Identify which cell holds the provided text, then report its (x, y) central coordinate. 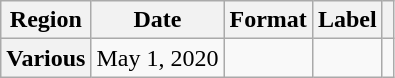
Region (46, 20)
Various (46, 58)
Label (347, 20)
May 1, 2020 (158, 58)
Date (158, 20)
Format (268, 20)
